Output the (X, Y) coordinate of the center of the cell containing the given text.  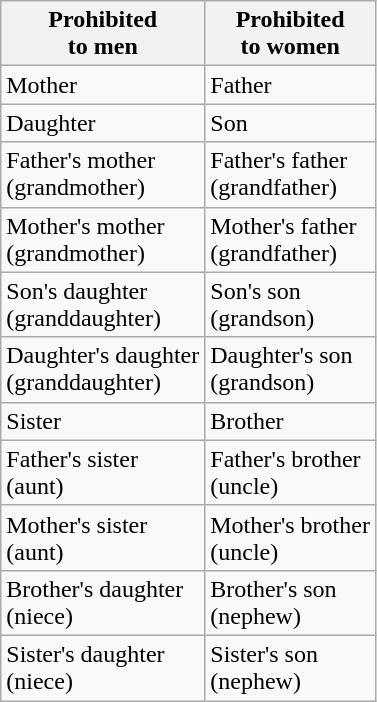
Mother's brother (uncle) (290, 538)
Sister's daughter (niece) (103, 668)
Daughter's daughter (granddaughter) (103, 370)
Daughter (103, 123)
Prohibitedto women (290, 34)
Father's father (grandfather) (290, 174)
Sister's son (nephew) (290, 668)
Father (290, 85)
Son (290, 123)
Daughter's son (grandson) (290, 370)
Son's son (grandson) (290, 304)
Father's mother (grandmother) (103, 174)
Brother's son (nephew) (290, 602)
Son's daughter (granddaughter) (103, 304)
Mother (103, 85)
Brother's daughter (niece) (103, 602)
Prohibitedto men (103, 34)
Sister (103, 421)
Father's brother (uncle) (290, 472)
Mother's sister (aunt) (103, 538)
Father's sister (aunt) (103, 472)
Mother's mother (grandmother) (103, 240)
Brother (290, 421)
Mother's father (grandfather) (290, 240)
